Search for the cell housing the specified text and yield its (x, y) center coordinate. 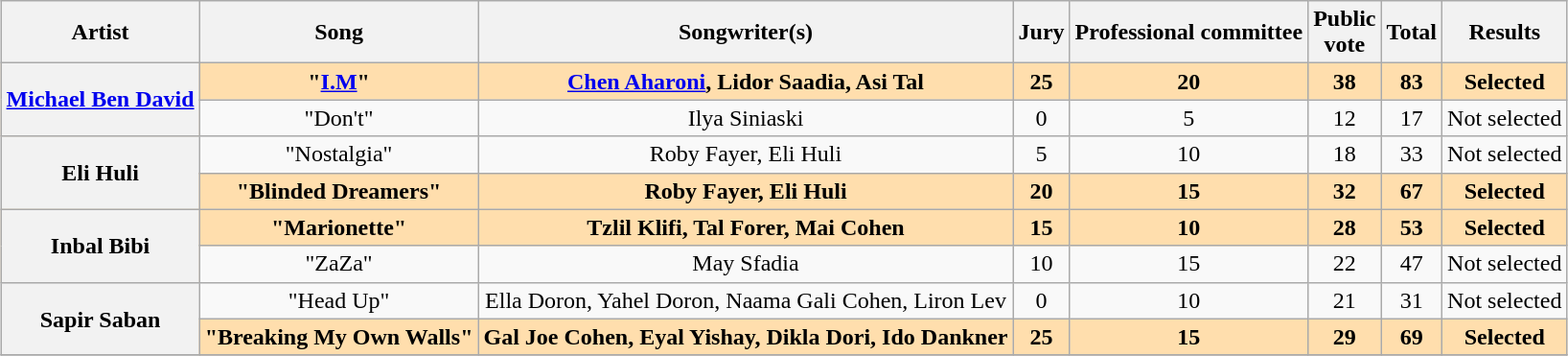
21 (1345, 300)
Eli Huli (100, 173)
38 (1345, 82)
"Blinded Dreamers" (339, 191)
Sapir Saban (100, 319)
83 (1412, 82)
Jury (1041, 33)
53 (1412, 227)
29 (1345, 337)
Results (1505, 33)
"Breaking My Own Walls" (339, 337)
Total (1412, 33)
31 (1412, 300)
Publicvote (1345, 33)
32 (1345, 191)
"ZaZa" (339, 264)
Ella Doron, Yahel Doron, Naama Gali Cohen, Liron Lev (746, 300)
"I.M" (339, 82)
"Nostalgia" (339, 154)
18 (1345, 154)
"Head Up" (339, 300)
28 (1345, 227)
Chen Aharoni, Lidor Saadia, Asi Tal (746, 82)
Michael Ben David (100, 100)
Tzlil Klifi, Tal Forer, Mai Cohen (746, 227)
67 (1412, 191)
Artist (100, 33)
"Don't" (339, 118)
33 (1412, 154)
Songwriter(s) (746, 33)
69 (1412, 337)
Song (339, 33)
12 (1345, 118)
Ilya Siniaski (746, 118)
May Sfadia (746, 264)
Gal Joe Cohen, Eyal Yishay, Dikla Dori, Ido Dankner (746, 337)
47 (1412, 264)
"Marionette" (339, 227)
Inbal Bibi (100, 246)
17 (1412, 118)
Professional committee (1188, 33)
22 (1345, 264)
